Provide the [X, Y] coordinate of the cell's center where the given text is located.  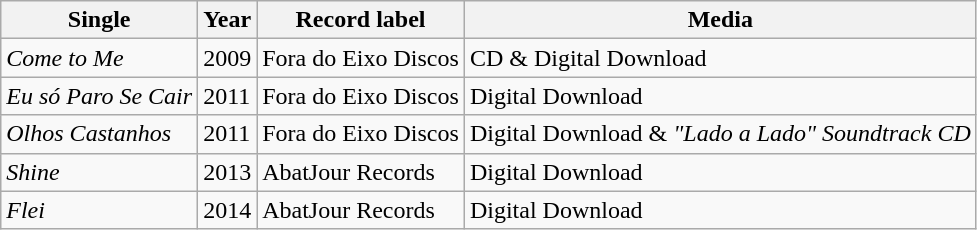
Shine [100, 172]
2013 [228, 172]
Single [100, 20]
CD & Digital Download [720, 58]
Olhos Castanhos [100, 134]
2014 [228, 210]
Year [228, 20]
Media [720, 20]
2009 [228, 58]
Digital Download & "Lado a Lado" Soundtrack CD [720, 134]
Record label [361, 20]
Flei [100, 210]
Come to Me [100, 58]
Eu só Paro Se Cair [100, 96]
